Extract the [X, Y] coordinate from the center of the cell holding the provided text.  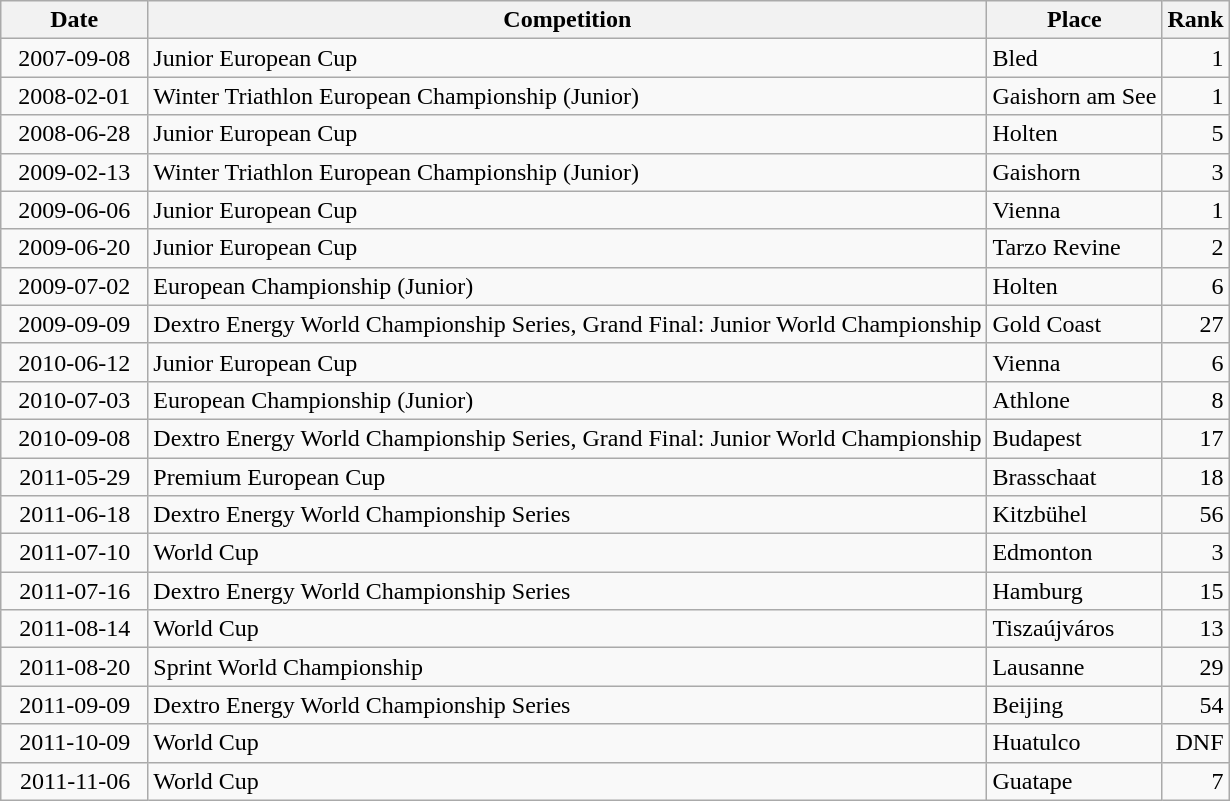
29 [1196, 667]
Date [74, 20]
Budapest [1074, 438]
2011-05-29 [74, 477]
8 [1196, 400]
2011-08-14 [74, 629]
Tiszaújváros [1074, 629]
Place [1074, 20]
13 [1196, 629]
Gaishorn [1074, 172]
2011-10-09 [74, 743]
18 [1196, 477]
17 [1196, 438]
Rank [1196, 20]
2011-07-10 [74, 553]
Huatulco [1074, 743]
Edmonton [1074, 553]
5 [1196, 134]
7 [1196, 781]
Gold Coast [1074, 324]
Guatape [1074, 781]
2009-07-02 [74, 286]
2008-02-01 [74, 96]
Brasschaat [1074, 477]
2011-08-20 [74, 667]
2009-02-13 [74, 172]
2008-06-28 [74, 134]
2010-09-08 [74, 438]
2 [1196, 248]
Lausanne [1074, 667]
2011-11-06 [74, 781]
Competition [568, 20]
Sprint World Championship [568, 667]
Gaishorn am See [1074, 96]
Athlone [1074, 400]
Tarzo Revine [1074, 248]
Hamburg [1074, 591]
15 [1196, 591]
Beijing [1074, 705]
Kitzbühel [1074, 515]
2007-09-08 [74, 58]
2009-06-20 [74, 248]
56 [1196, 515]
2010-06-12 [74, 362]
2011-07-16 [74, 591]
DNF [1196, 743]
Premium European Cup [568, 477]
27 [1196, 324]
2011-06-18 [74, 515]
2009-06-06 [74, 210]
2011-09-09 [74, 705]
54 [1196, 705]
Bled [1074, 58]
2009-09-09 [74, 324]
2010-07-03 [74, 400]
